Output the [X, Y] coordinate of the center of the cell containing the given text.  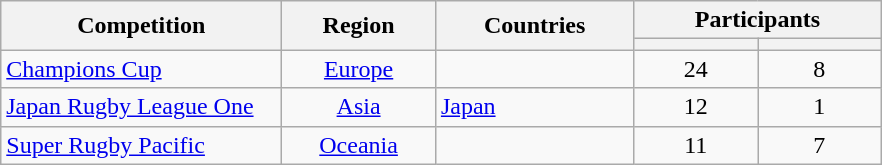
12 [696, 107]
Asia [359, 107]
Champions Cup [142, 69]
Japan [534, 107]
8 [820, 69]
Japan Rugby League One [142, 107]
Participants [758, 20]
Oceania [359, 145]
7 [820, 145]
Super Rugby Pacific [142, 145]
1 [820, 107]
Countries [534, 26]
Europe [359, 69]
Region [359, 26]
11 [696, 145]
Competition [142, 26]
24 [696, 69]
